Extract the [X, Y] coordinate from the center of the cell holding the provided text.  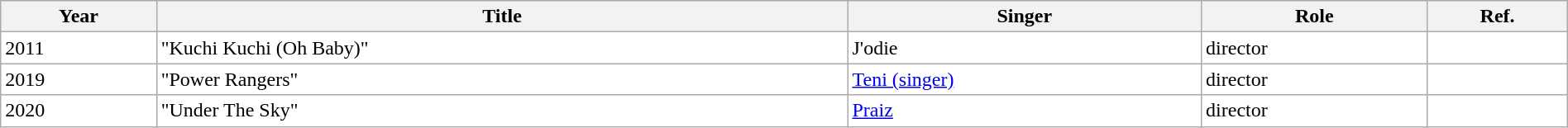
Year [79, 17]
Singer [1025, 17]
Ref. [1497, 17]
Teni (singer) [1025, 79]
Praiz [1025, 111]
"Kuchi Kuchi (Oh Baby)" [502, 48]
2011 [79, 48]
Title [502, 17]
J'odie [1025, 48]
Role [1315, 17]
"Under The Sky" [502, 111]
"Power Rangers" [502, 79]
2019 [79, 79]
2020 [79, 111]
